Search for the cell housing the specified text and yield its (x, y) center coordinate. 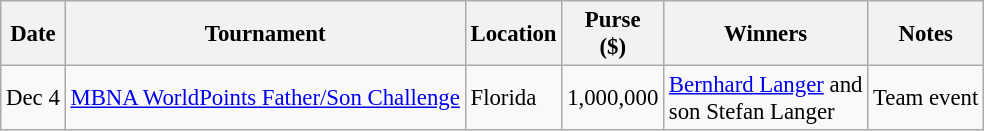
MBNA WorldPoints Father/Son Challenge (265, 98)
Date (33, 34)
Dec 4 (33, 98)
Team event (926, 98)
Bernhard Langer andson Stefan Langer (766, 98)
Florida (514, 98)
Notes (926, 34)
Winners (766, 34)
1,000,000 (613, 98)
Location (514, 34)
Purse($) (613, 34)
Tournament (265, 34)
